Detect which cell encompasses the target text, then output its [x, y] center coordinate. 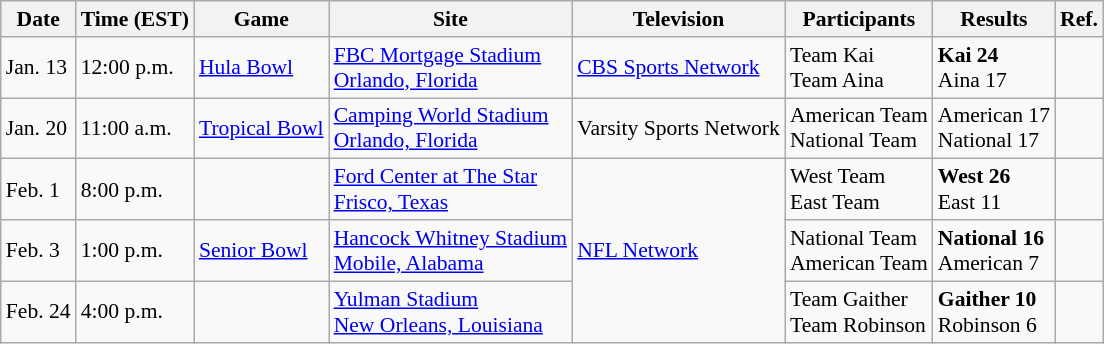
American TeamNational Team [859, 128]
Team KaiTeam Aina [859, 68]
Hula Bowl [262, 68]
Kai 24Aina 17 [994, 68]
FBC Mortgage StadiumOrlando, Florida [451, 68]
Feb. 24 [38, 312]
12:00 p.m. [135, 68]
Hancock Whitney StadiumMobile, Alabama [451, 250]
8:00 p.m. [135, 190]
National TeamAmerican Team [859, 250]
Date [38, 19]
Television [678, 19]
Camping World StadiumOrlando, Florida [451, 128]
Site [451, 19]
Jan. 13 [38, 68]
Yulman StadiumNew Orleans, Louisiana [451, 312]
Senior Bowl [262, 250]
Feb. 1 [38, 190]
American 17National 17 [994, 128]
4:00 p.m. [135, 312]
Team GaitherTeam Robinson [859, 312]
Tropical Bowl [262, 128]
Time (EST) [135, 19]
NFL Network [678, 250]
Ford Center at The StarFrisco, Texas [451, 190]
CBS Sports Network [678, 68]
Game [262, 19]
Ref. [1079, 19]
West TeamEast Team [859, 190]
Varsity Sports Network [678, 128]
Results [994, 19]
National 16American 7 [994, 250]
Feb. 3 [38, 250]
Participants [859, 19]
1:00 p.m. [135, 250]
West 26East 11 [994, 190]
11:00 a.m. [135, 128]
Gaither 10Robinson 6 [994, 312]
Jan. 20 [38, 128]
